For the text-containing cell, return its midpoint in [X, Y] coordinate format. 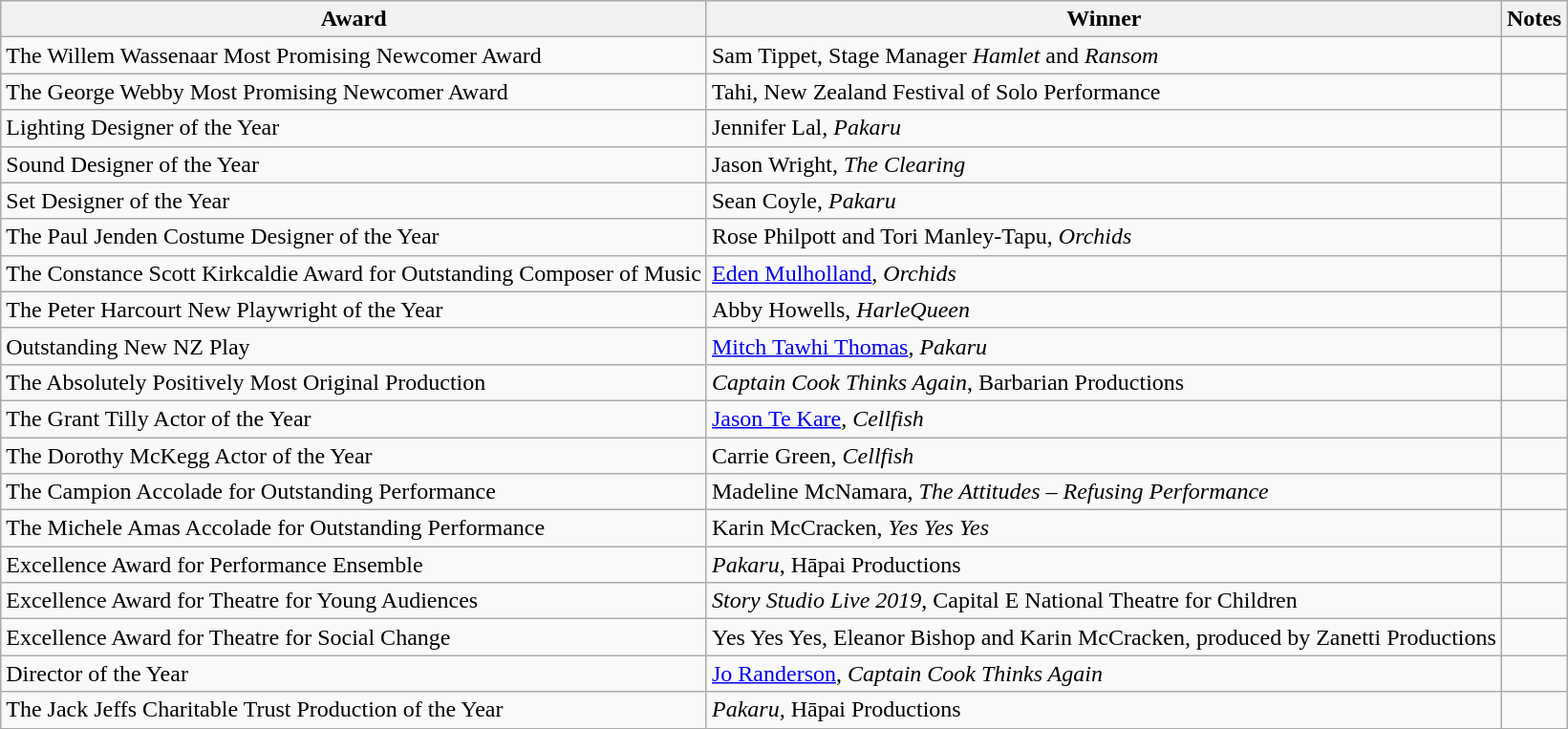
The Jack Jeffs Charitable Trust Production of the Year [354, 710]
Sean Coyle, Pakaru [1104, 201]
The Constance Scott Kirkcaldie Award for Outstanding Composer of Music [354, 273]
The Grant Tilly Actor of the Year [354, 418]
Excellence Award for Theatre for Young Audiences [354, 601]
Story Studio Live 2019, Capital E National Theatre for Children [1104, 601]
Karin McCracken, Yes Yes Yes [1104, 528]
Abby Howells, HarleQueen [1104, 310]
Jo Randerson, Captain Cook Thinks Again [1104, 674]
Jennifer Lal, Pakaru [1104, 128]
The Peter Harcourt New Playwright of the Year [354, 310]
Winner [1104, 19]
The Paul Jenden Costume Designer of the Year [354, 237]
Outstanding New NZ Play [354, 346]
The Absolutely Positively Most Original Production [354, 382]
Notes [1534, 19]
Carrie Green, Cellfish [1104, 456]
Tahi, New Zealand Festival of Solo Performance [1104, 92]
Sound Designer of the Year [354, 164]
Award [354, 19]
The George Webby Most Promising Newcomer Award [354, 92]
Excellence Award for Theatre for Social Change [354, 637]
Jason Te Kare, Cellfish [1104, 418]
Mitch Tawhi Thomas, Pakaru [1104, 346]
Sam Tippet, Stage Manager Hamlet and Ransom [1104, 55]
Yes Yes Yes, Eleanor Bishop and Karin McCracken, produced by Zanetti Productions [1104, 637]
Jason Wright, The Clearing [1104, 164]
Rose Philpott and Tori Manley-Tapu, Orchids [1104, 237]
Madeline McNamara, The Attitudes – Refusing Performance [1104, 492]
Set Designer of the Year [354, 201]
Director of the Year [354, 674]
Captain Cook Thinks Again, Barbarian Productions [1104, 382]
The Michele Amas Accolade for Outstanding Performance [354, 528]
The Willem Wassenaar Most Promising Newcomer Award [354, 55]
The Campion Accolade for Outstanding Performance [354, 492]
Lighting Designer of the Year [354, 128]
Eden Mulholland, Orchids [1104, 273]
The Dorothy McKegg Actor of the Year [354, 456]
Excellence Award for Performance Ensemble [354, 565]
